Locate the cell with the specified text and output its (x, y) center coordinate. 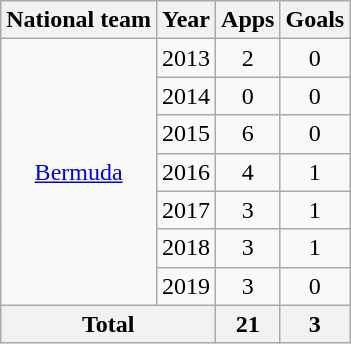
2013 (186, 58)
6 (248, 134)
Bermuda (79, 172)
2017 (186, 210)
2018 (186, 248)
Year (186, 20)
Apps (248, 20)
4 (248, 172)
2014 (186, 96)
2016 (186, 172)
Goals (315, 20)
21 (248, 324)
2019 (186, 286)
Total (108, 324)
National team (79, 20)
2 (248, 58)
2015 (186, 134)
